Return [x, y] of the center of cell containing provided text 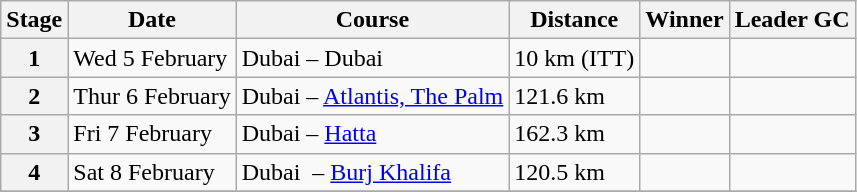
Dubai – Burj Khalifa [372, 172]
3 [34, 134]
10 km (ITT) [574, 58]
Distance [574, 20]
Date [152, 20]
121.6 km [574, 96]
120.5 km [574, 172]
Dubai – Atlantis, The Palm [372, 96]
Thur 6 February [152, 96]
2 [34, 96]
Leader GC [792, 20]
Dubai – Hatta [372, 134]
Sat 8 February [152, 172]
4 [34, 172]
Fri 7 February [152, 134]
Wed 5 February [152, 58]
Winner [684, 20]
Course [372, 20]
Dubai – Dubai [372, 58]
Stage [34, 20]
1 [34, 58]
162.3 km [574, 134]
